Locate the cell with the specified text and output its [x, y] center coordinate. 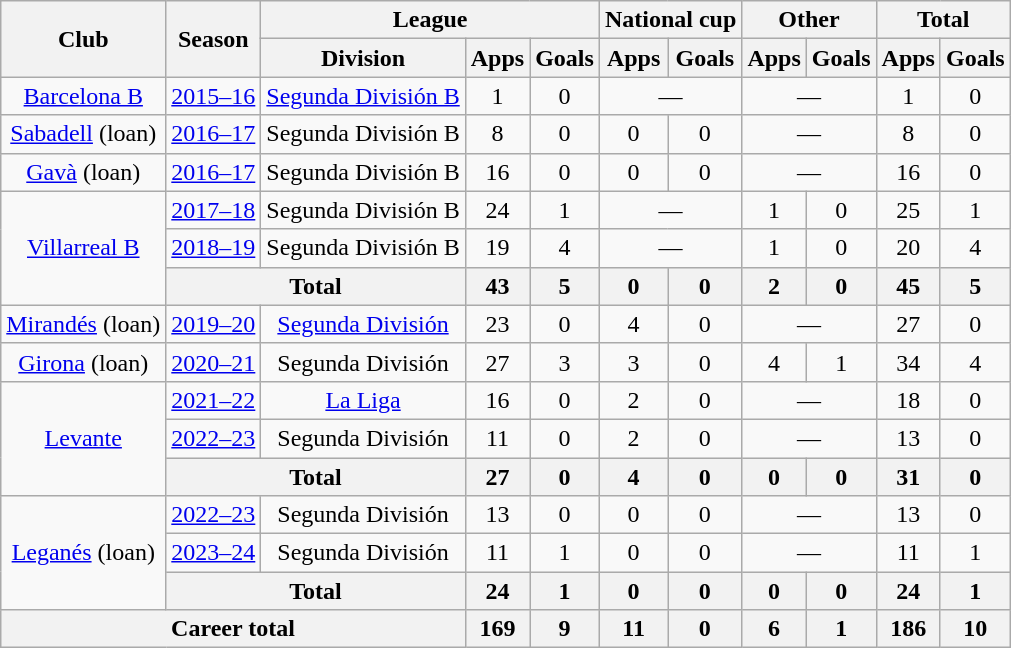
2018–19 [214, 248]
Barcelona B [84, 96]
Sabadell (loan) [84, 134]
Club [84, 39]
Leganés (loan) [84, 553]
43 [497, 286]
Levante [84, 438]
2015–16 [214, 96]
186 [908, 629]
League [430, 20]
23 [497, 324]
34 [908, 362]
10 [975, 629]
18 [908, 400]
Mirandés (loan) [84, 324]
31 [908, 477]
6 [774, 629]
2023–24 [214, 553]
2017–18 [214, 210]
Villarreal B [84, 248]
19 [497, 248]
Career total [233, 629]
169 [497, 629]
National cup [670, 20]
Gavà (loan) [84, 172]
La Liga [363, 400]
20 [908, 248]
2020–21 [214, 362]
45 [908, 286]
Girona (loan) [84, 362]
2021–22 [214, 400]
Division [363, 58]
9 [565, 629]
Other [809, 20]
Season [214, 39]
25 [908, 210]
2019–20 [214, 324]
